Identify which cell holds the provided text, then report its [X, Y] central coordinate. 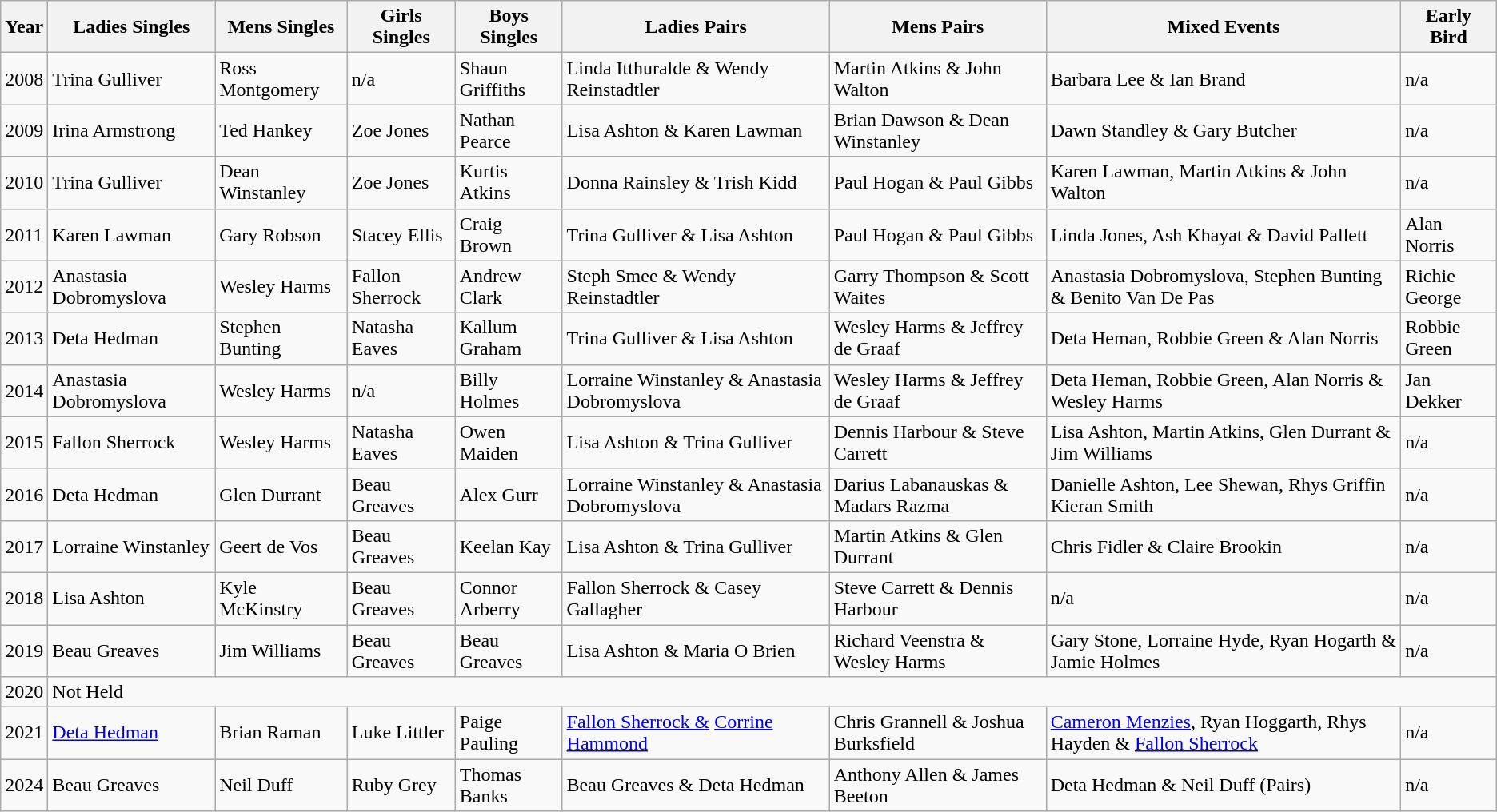
Lorraine Winstanley [131, 547]
2024 [24, 785]
Ted Hankey [281, 131]
Deta Hedman & Neil Duff (Pairs) [1224, 785]
2013 [24, 339]
Martin Atkins & John Walton [937, 78]
Ruby Grey [401, 785]
Karen Lawman [131, 235]
Girls Singles [401, 27]
Glen Durrant [281, 494]
Brian Dawson & Dean Winstanley [937, 131]
Jan Dekker [1449, 390]
Irina Armstrong [131, 131]
Stephen Bunting [281, 339]
Lisa Ashton & Maria O Brien [696, 651]
2012 [24, 286]
2009 [24, 131]
Gary Stone, Lorraine Hyde, Ryan Hogarth & Jamie Holmes [1224, 651]
2020 [24, 692]
Connor Arberry [509, 598]
Jim Williams [281, 651]
Anthony Allen & James Beeton [937, 785]
Kallum Graham [509, 339]
2011 [24, 235]
Craig Brown [509, 235]
2019 [24, 651]
Ladies Pairs [696, 27]
Mens Pairs [937, 27]
2010 [24, 182]
2014 [24, 390]
2008 [24, 78]
Keelan Kay [509, 547]
Luke Littler [401, 734]
Nathan Pearce [509, 131]
Mens Singles [281, 27]
2021 [24, 734]
Richie George [1449, 286]
Dennis Harbour & Steve Carrett [937, 443]
Deta Heman, Robbie Green, Alan Norris & Wesley Harms [1224, 390]
Martin Atkins & Glen Durrant [937, 547]
Ladies Singles [131, 27]
Fallon Sherrock & Casey Gallagher [696, 598]
Dean Winstanley [281, 182]
Early Bird [1449, 27]
Lisa Ashton [131, 598]
Chris Grannell & Joshua Burksfield [937, 734]
Kurtis Atkins [509, 182]
Fallon Sherrock & Corrine Hammond [696, 734]
Ross Montgomery [281, 78]
Geert de Vos [281, 547]
Year [24, 27]
Lisa Ashton & Karen Lawman [696, 131]
Thomas Banks [509, 785]
Owen Maiden [509, 443]
Barbara Lee & Ian Brand [1224, 78]
Donna Rainsley & Trish Kidd [696, 182]
Anastasia Dobromyslova, Stephen Bunting & Benito Van De Pas [1224, 286]
Alex Gurr [509, 494]
2016 [24, 494]
Dawn Standley & Gary Butcher [1224, 131]
Kyle McKinstry [281, 598]
Stacey Ellis [401, 235]
Not Held [772, 692]
Lisa Ashton, Martin Atkins, Glen Durrant & Jim Williams [1224, 443]
Billy Holmes [509, 390]
Garry Thompson & Scott Waites [937, 286]
2018 [24, 598]
Darius Labanauskas & Madars Razma [937, 494]
Linda Itthuralde & Wendy Reinstadtler [696, 78]
2015 [24, 443]
Andrew Clark [509, 286]
Steve Carrett & Dennis Harbour [937, 598]
Robbie Green [1449, 339]
Karen Lawman, Martin Atkins & John Walton [1224, 182]
Deta Heman, Robbie Green & Alan Norris [1224, 339]
Danielle Ashton, Lee Shewan, Rhys Griffin Kieran Smith [1224, 494]
Gary Robson [281, 235]
Shaun Griffiths [509, 78]
Cameron Menzies, Ryan Hoggarth, Rhys Hayden & Fallon Sherrock [1224, 734]
2017 [24, 547]
Boys Singles [509, 27]
Chris Fidler & Claire Brookin [1224, 547]
Linda Jones, Ash Khayat & David Pallett [1224, 235]
Brian Raman [281, 734]
Alan Norris [1449, 235]
Neil Duff [281, 785]
Beau Greaves & Deta Hedman [696, 785]
Paige Pauling [509, 734]
Mixed Events [1224, 27]
Richard Veenstra & Wesley Harms [937, 651]
Steph Smee & Wendy Reinstadtler [696, 286]
